Extract the (X, Y) coordinate from the center of the cell holding the provided text.  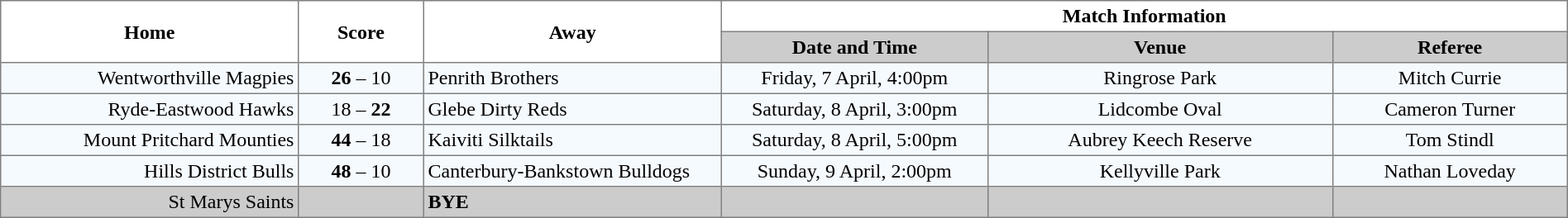
Sunday, 9 April, 2:00pm (854, 171)
Penrith Brothers (572, 78)
Hills District Bulls (150, 171)
Tom Stindl (1450, 140)
18 – 22 (361, 109)
26 – 10 (361, 78)
Kellyville Park (1159, 171)
Away (572, 31)
Canterbury-Bankstown Bulldogs (572, 171)
Venue (1159, 47)
Aubrey Keech Reserve (1159, 140)
44 – 18 (361, 140)
Ryde-Eastwood Hawks (150, 109)
Mount Pritchard Mounties (150, 140)
Saturday, 8 April, 5:00pm (854, 140)
Friday, 7 April, 4:00pm (854, 78)
48 – 10 (361, 171)
St Marys Saints (150, 202)
Lidcombe Oval (1159, 109)
Saturday, 8 April, 3:00pm (854, 109)
Date and Time (854, 47)
Kaiviti Silktails (572, 140)
Match Information (1145, 17)
Score (361, 31)
Ringrose Park (1159, 78)
Wentworthville Magpies (150, 78)
Referee (1450, 47)
Mitch Currie (1450, 78)
Home (150, 31)
Cameron Turner (1450, 109)
Nathan Loveday (1450, 171)
BYE (572, 202)
Glebe Dirty Reds (572, 109)
